Provide the [x, y] coordinate of the cell's center where the given text is located.  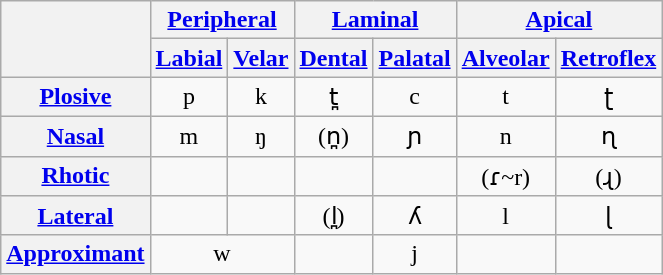
w [222, 254]
ŋ [261, 136]
Lateral [76, 216]
Labial [189, 58]
m [189, 136]
Alveolar [506, 58]
Retroflex [608, 58]
(l̪) [334, 216]
ʎ [414, 216]
Velar [261, 58]
t̪ [334, 97]
ɳ [608, 136]
Palatal [414, 58]
Plosive [76, 97]
Apical [559, 20]
ʈ [608, 97]
ɲ [414, 136]
j [414, 254]
Approximant [76, 254]
l [506, 216]
t [506, 97]
n [506, 136]
c [414, 97]
Dental [334, 58]
(ɾ~r) [506, 176]
Nasal [76, 136]
p [189, 97]
Peripheral [222, 20]
ɭ [608, 216]
(ɻ) [608, 176]
Rhotic [76, 176]
Laminal [375, 20]
(n̪) [334, 136]
k [261, 97]
